For the text-containing cell, return its midpoint in (X, Y) coordinate format. 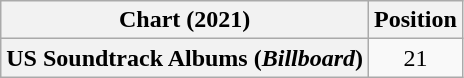
US Soundtrack Albums (Billboard) (185, 58)
Position (416, 20)
Chart (2021) (185, 20)
21 (416, 58)
